Locate the cell with the specified text and output its [x, y] center coordinate. 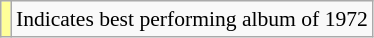
Indicates best performing album of 1972 [192, 19]
